Provide the (x, y) coordinate of the cell's center where the given text is located.  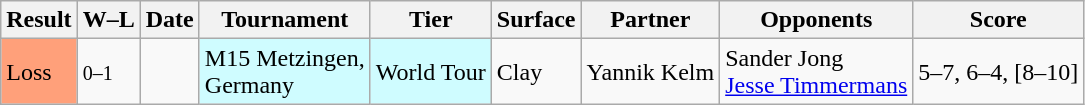
Tier (430, 20)
Surface (536, 20)
Opponents (816, 20)
Tournament (284, 20)
Result (39, 20)
Date (170, 20)
M15 Metzingen, Germany (284, 72)
Sander Jong Jesse Timmermans (816, 72)
Loss (39, 72)
0–1 (108, 72)
Yannik Kelm (650, 72)
Clay (536, 72)
World Tour (430, 72)
5–7, 6–4, [8–10] (998, 72)
W–L (108, 20)
Score (998, 20)
Partner (650, 20)
